Scan for the cell matching the given text and deliver its (x, y) coordinate at center. 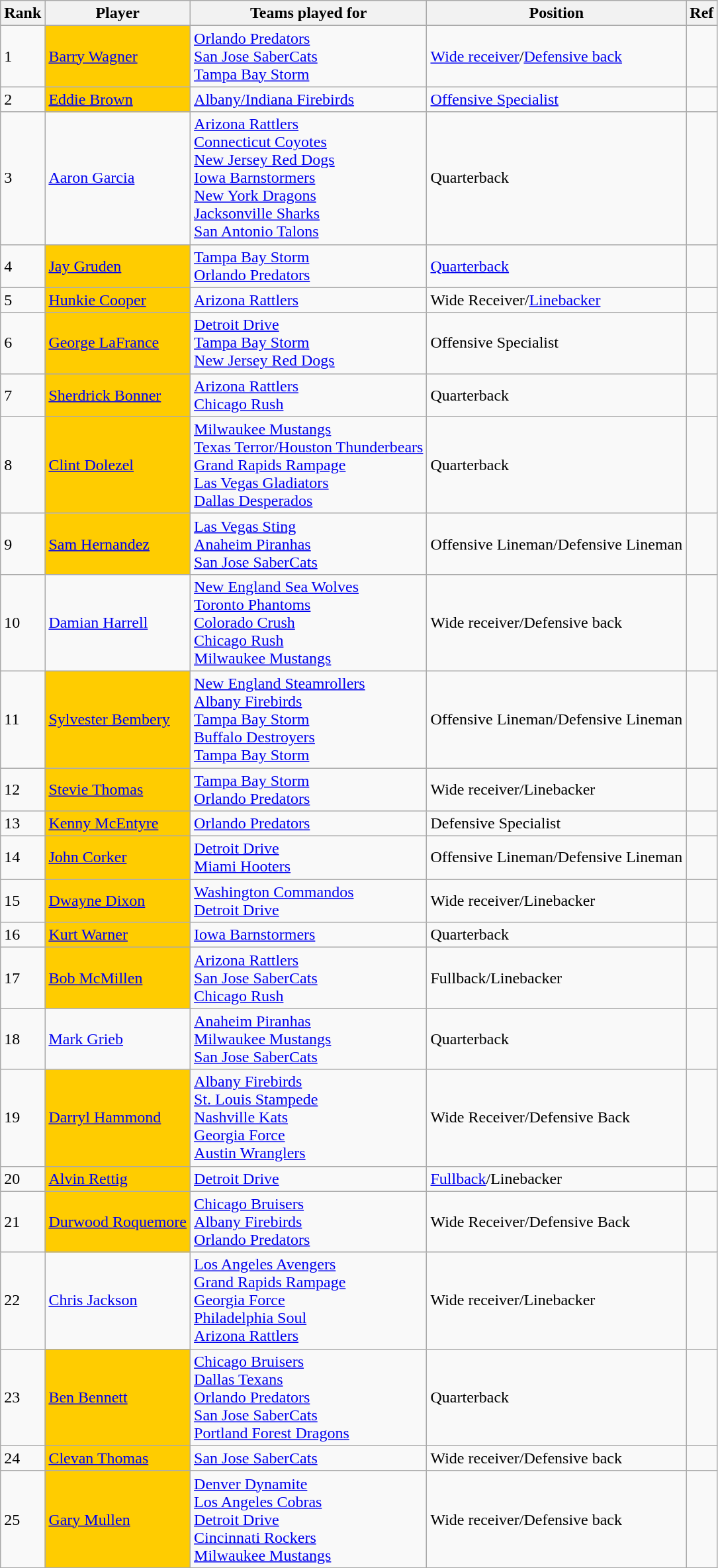
Arizona Rattlers (308, 300)
Mark Grieb (118, 1039)
5 (22, 300)
Denver DynamiteLos Angeles CobrasDetroit DriveCincinnati RockersMilwaukee Mustangs (308, 1519)
Orlando PredatorsSan Jose SaberCatsTampa Bay Storm (308, 56)
21 (22, 1222)
Ref (701, 13)
Teams played for (308, 13)
San Jose SaberCats (308, 1458)
Milwaukee MustangsTexas Terror/Houston ThunderbearsGrand Rapids RampageLas Vegas GladiatorsDallas Desperados (308, 465)
Dwayne Dixon (118, 901)
Los Angeles AvengersGrand Rapids RampageGeorgia ForcePhiladelphia SoulArizona Rattlers (308, 1300)
Durwood Roquemore (118, 1222)
Chicago BruisersAlbany FirebirdsOrlando Predators (308, 1222)
18 (22, 1039)
7 (22, 395)
Arizona RattlersChicago Rush (308, 395)
Las Vegas StingAnaheim PiranhasSan Jose SaberCats (308, 544)
Damian Harrell (118, 622)
Anaheim PiranhasMilwaukee MustangsSan Jose SaberCats (308, 1039)
Orlando Predators (308, 824)
John Corker (118, 858)
8 (22, 465)
20 (22, 1179)
23 (22, 1397)
Albany FirebirdsSt. Louis StampedeNashville KatsGeorgia ForceAustin Wranglers (308, 1118)
12 (22, 789)
9 (22, 544)
Arizona RattlersSan Jose SaberCatsChicago Rush (308, 978)
2 (22, 99)
Bob McMillen (118, 978)
Sylvester Bembery (118, 719)
Iowa Barnstormers (308, 935)
Clint Dolezel (118, 465)
Detroit DriveTampa Bay StormNew Jersey Red Dogs (308, 343)
Chris Jackson (118, 1300)
11 (22, 719)
22 (22, 1300)
16 (22, 935)
Ben Bennett (118, 1397)
14 (22, 858)
17 (22, 978)
Detroit DriveMiami Hooters (308, 858)
Position (557, 13)
25 (22, 1519)
Darryl Hammond (118, 1118)
Wide Receiver/Linebacker (557, 300)
Kurt Warner (118, 935)
13 (22, 824)
New England SteamrollersAlbany FirebirdsTampa Bay StormBuffalo DestroyersTampa Bay Storm (308, 719)
Gary Mullen (118, 1519)
Sam Hernandez (118, 544)
Alvin Rettig (118, 1179)
Defensive Specialist (557, 824)
Rank (22, 13)
Washington CommandosDetroit Drive (308, 901)
24 (22, 1458)
Hunkie Cooper (118, 300)
New England Sea WolvesToronto PhantomsColorado CrushChicago RushMilwaukee Mustangs (308, 622)
1 (22, 56)
Clevan Thomas (118, 1458)
Eddie Brown (118, 99)
Player (118, 13)
Sherdrick Bonner (118, 395)
Arizona RattlersConnecticut CoyotesNew Jersey Red DogsIowa BarnstormersNew York DragonsJacksonville SharksSan Antonio Talons (308, 178)
Jay Gruden (118, 266)
Albany/Indiana Firebirds (308, 99)
6 (22, 343)
15 (22, 901)
Detroit Drive (308, 1179)
10 (22, 622)
Stevie Thomas (118, 789)
19 (22, 1118)
4 (22, 266)
Barry Wagner (118, 56)
Aaron Garcia (118, 178)
3 (22, 178)
George LaFrance (118, 343)
Kenny McEntyre (118, 824)
Chicago BruisersDallas TexansOrlando PredatorsSan Jose SaberCatsPortland Forest Dragons (308, 1397)
